Identify which cell holds the provided text, then report its (X, Y) central coordinate. 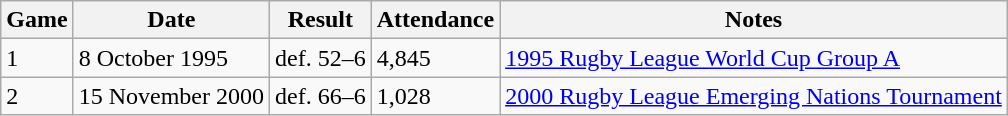
1 (37, 58)
1995 Rugby League World Cup Group A (754, 58)
def. 52–6 (320, 58)
def. 66–6 (320, 96)
8 October 1995 (171, 58)
Game (37, 20)
Result (320, 20)
2 (37, 96)
1,028 (435, 96)
4,845 (435, 58)
15 November 2000 (171, 96)
Attendance (435, 20)
Notes (754, 20)
2000 Rugby League Emerging Nations Tournament (754, 96)
Date (171, 20)
